Provide the (x, y) coordinate of the cell's center where the given text is located.  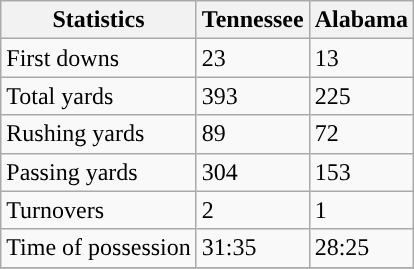
2 (252, 210)
225 (361, 96)
Statistics (99, 20)
Tennessee (252, 20)
89 (252, 134)
13 (361, 58)
Alabama (361, 20)
Time of possession (99, 248)
Turnovers (99, 210)
393 (252, 96)
28:25 (361, 248)
Total yards (99, 96)
Passing yards (99, 172)
153 (361, 172)
23 (252, 58)
1 (361, 210)
304 (252, 172)
72 (361, 134)
Rushing yards (99, 134)
First downs (99, 58)
31:35 (252, 248)
